Scan for the cell matching the given text and deliver its [X, Y] coordinate at center. 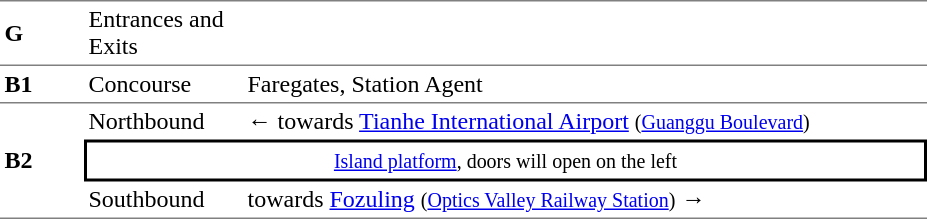
← towards Tianhe International Airport (Guanggu Boulevard) [585, 122]
Faregates, Station Agent [585, 85]
Concourse [164, 85]
B1 [42, 85]
Entrances and Exits [164, 33]
Northbound [164, 122]
Island platform, doors will open on the left [506, 161]
G [42, 33]
